Pinpoint the cell where the given text exists, returning its (x, y) midpoint coordinate. 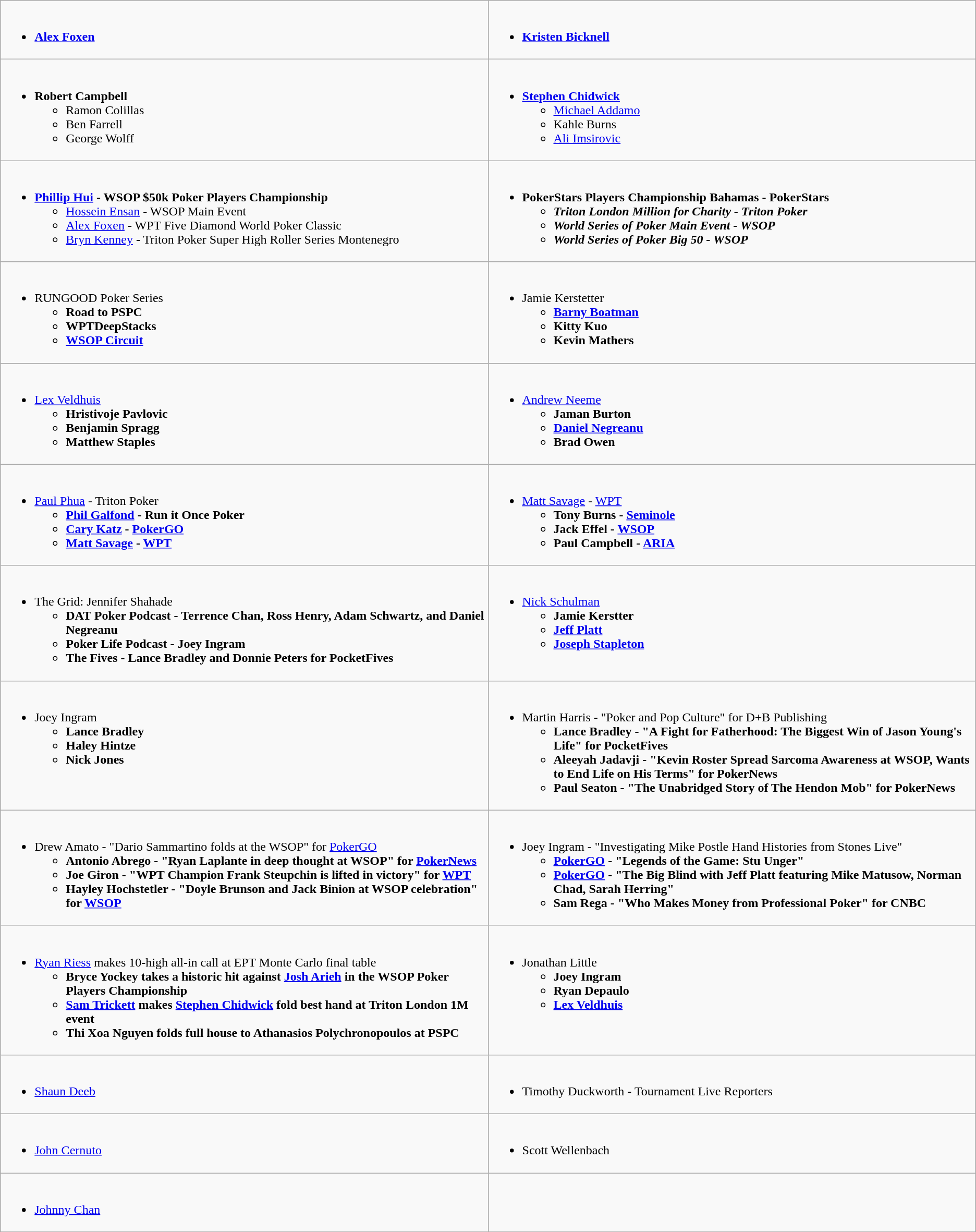
Robert CampbellRamon ColillasBen FarrellGeorge Wolff (244, 110)
Alex Foxen (244, 30)
Scott Wellenbach (732, 1143)
Jonathan LittleJoey IngramRyan DepauloLex Veldhuis (732, 990)
Kristen Bicknell (732, 30)
Andrew NeemeJaman BurtonDaniel NegreanuBrad Owen (732, 414)
Matt Savage - WPTTony Burns - SeminoleJack Effel - WSOPPaul Campbell - ARIA (732, 515)
John Cernuto (244, 1143)
Paul Phua - Triton PokerPhil Galfond - Run it Once PokerCary Katz - PokerGOMatt Savage - WPT (244, 515)
Timothy Duckworth - Tournament Live Reporters (732, 1084)
Lex VeldhuisHristivoje PavlovicBenjamin SpraggMatthew Staples (244, 414)
RUNGOOD Poker SeriesRoad to PSPCWPTDeepStacksWSOP Circuit (244, 312)
Joey IngramLance BradleyHaley HintzeNick Jones (244, 745)
Jamie KerstetterBarny BoatmanKitty KuoKevin Mathers (732, 312)
Shaun Deeb (244, 1084)
Nick SchulmanJamie KerstterJeff PlattJoseph Stapleton (732, 623)
Stephen ChidwickMichael AddamoKahle BurnsAli Imsirovic (732, 110)
Johnny Chan (244, 1202)
